Locate the cell with the specified text and output its [x, y] center coordinate. 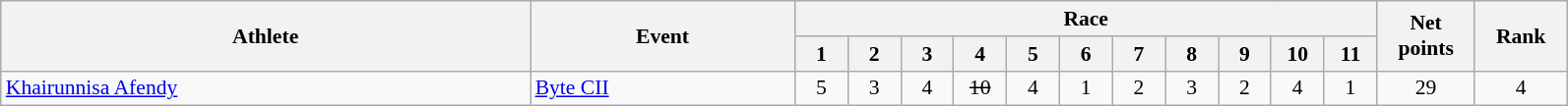
9 [1245, 54]
Event [663, 35]
Rank [1521, 35]
Byte CII [663, 88]
7 [1139, 54]
11 [1350, 54]
8 [1192, 54]
6 [1086, 54]
Khairunnisa Afendy [266, 88]
Athlete [266, 35]
29 [1425, 88]
Race [1085, 19]
Net points [1425, 35]
